Provide the [X, Y] coordinate of the cell's center where the given text is located.  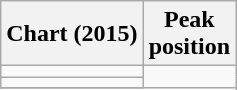
Chart (2015) [72, 34]
Peakposition [189, 34]
